Scan for the cell matching the given text and deliver its [x, y] coordinate at center. 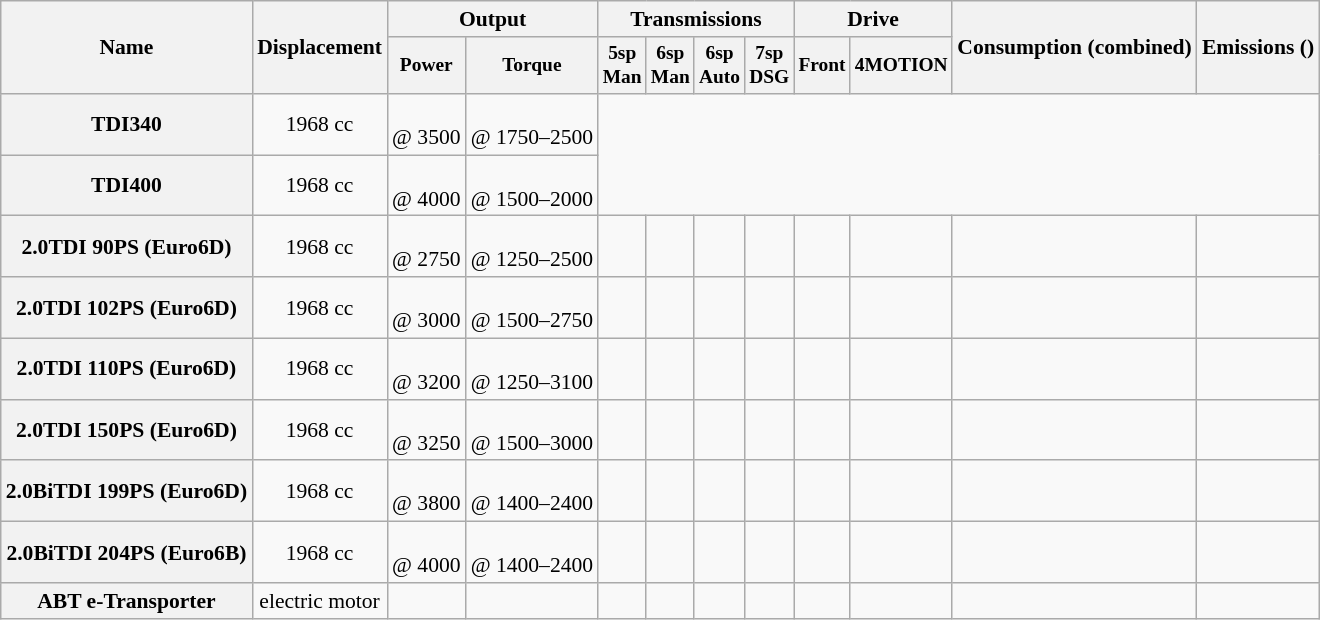
2.0TDI 102PS (Euro6D) [126, 308]
@ 1500–2750 [532, 308]
6spAuto [719, 66]
4MOTION [901, 66]
Output [492, 19]
@ 3200 [426, 368]
2.0BiTDI 199PS (Euro6D) [126, 492]
@ 3000 [426, 308]
Power [426, 66]
Displacement [320, 48]
TDI400 [126, 186]
Transmissions [696, 19]
Torque [532, 66]
Drive [873, 19]
7spDSG [770, 66]
@ 3250 [426, 430]
2.0TDI 110PS (Euro6D) [126, 368]
@ 3500 [426, 124]
@ 1750–2500 [532, 124]
Consumption (combined) [1074, 48]
@ 1500–2000 [532, 186]
ABT e-Transporter [126, 601]
electric motor [320, 601]
@ 1250–2500 [532, 246]
Emissions () [1258, 48]
2.0BiTDI 204PS (Euro6B) [126, 552]
6spMan [670, 66]
@ 1250–3100 [532, 368]
2.0TDI 150PS (Euro6D) [126, 430]
Name [126, 48]
@ 3800 [426, 492]
@ 1500–3000 [532, 430]
Front [822, 66]
TDI340 [126, 124]
5spMan [622, 66]
2.0TDI 90PS (Euro6D) [126, 246]
@ 2750 [426, 246]
